Capture the cell that displays the provided text and extract its [X, Y] central coordinate. 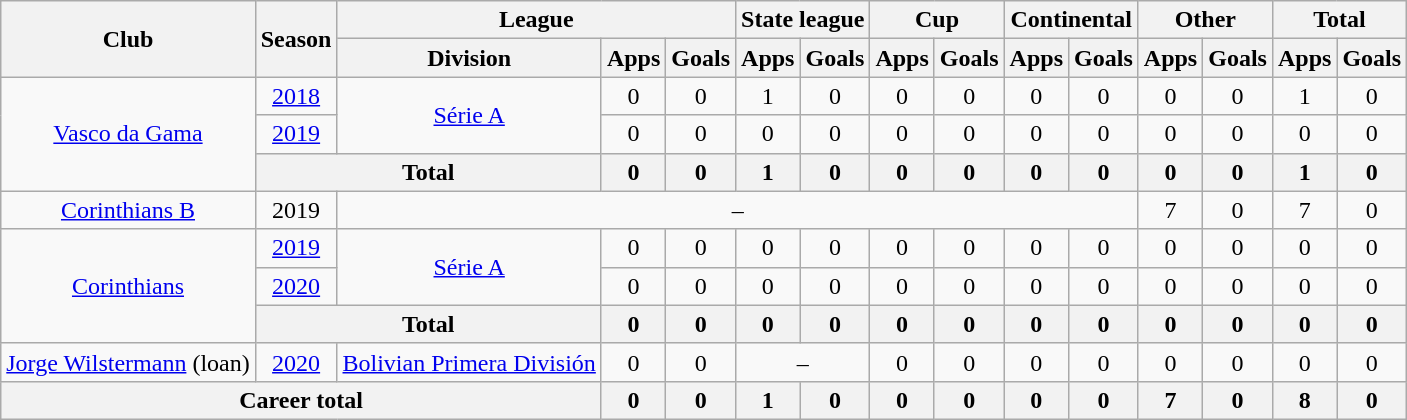
League [536, 20]
Vasco da Gama [128, 134]
Corinthians B [128, 210]
Season [296, 39]
Division [469, 58]
Club [128, 39]
Continental [1071, 20]
8 [1304, 400]
Corinthians [128, 286]
Bolivian Primera División [469, 362]
2018 [296, 96]
Career total [302, 400]
State league [803, 20]
Cup [937, 20]
Other [1205, 20]
Jorge Wilstermann (loan) [128, 362]
